Detect which cell encompasses the target text, then output its [x, y] center coordinate. 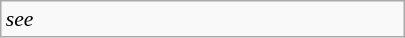
see [203, 19]
